For the text-containing cell, return its midpoint in [x, y] coordinate format. 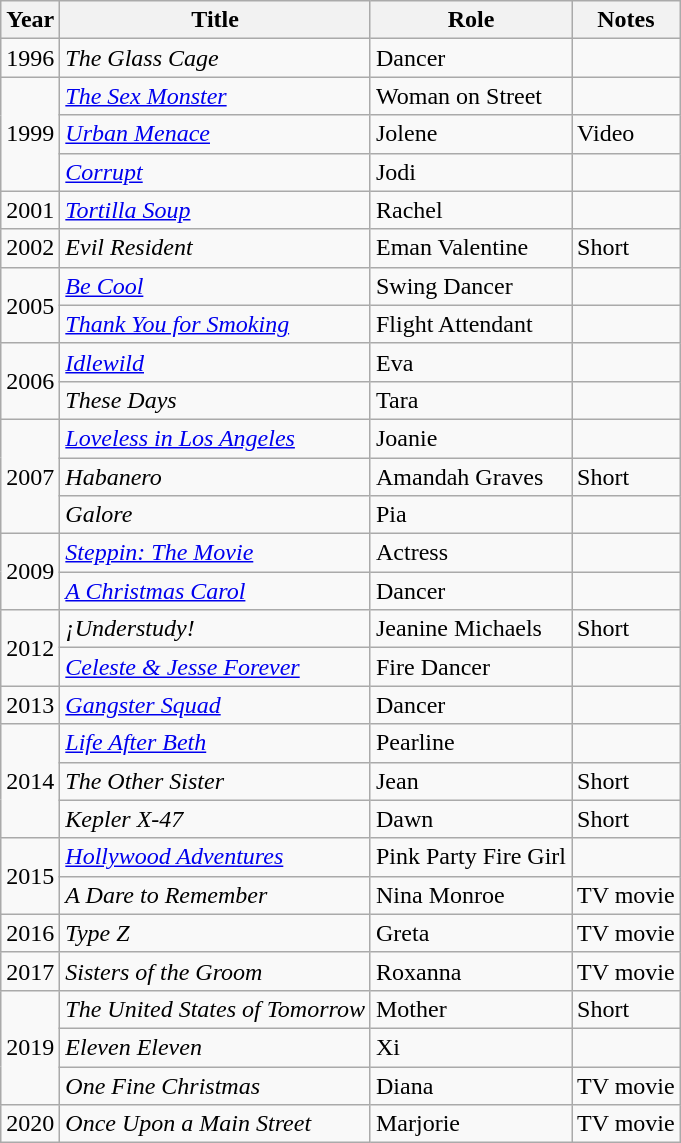
The Other Sister [216, 781]
Flight Attendant [470, 324]
2007 [30, 476]
Nina Monroe [470, 895]
Roxanna [470, 971]
Diana [470, 1085]
The Glass Cage [216, 58]
Joanie [470, 438]
The United States of Tomorrow [216, 1009]
Tortilla Soup [216, 210]
Evil Resident [216, 248]
2019 [30, 1047]
Swing Dancer [470, 286]
Celeste & Jesse Forever [216, 667]
Life After Beth [216, 743]
Once Upon a Main Street [216, 1124]
Jeanine Michaels [470, 629]
2015 [30, 876]
Mother [470, 1009]
Type Z [216, 933]
Tara [470, 400]
¡Understudy! [216, 629]
Idlewild [216, 362]
Pearline [470, 743]
2001 [30, 210]
Hollywood Adventures [216, 857]
2009 [30, 572]
These Days [216, 400]
Actress [470, 553]
Eva [470, 362]
Title [216, 20]
Eman Valentine [470, 248]
Corrupt [216, 172]
Jodi [470, 172]
Role [470, 20]
Year [30, 20]
Thank You for Smoking [216, 324]
One Fine Christmas [216, 1085]
Woman on Street [470, 96]
2014 [30, 781]
Steppin: The Movie [216, 553]
Kepler X-47 [216, 819]
2013 [30, 705]
Pink Party Fire Girl [470, 857]
2006 [30, 381]
A Christmas Carol [216, 591]
2005 [30, 305]
2016 [30, 933]
Marjorie [470, 1124]
Pia [470, 515]
Urban Menace [216, 134]
Be Cool [216, 286]
Sisters of the Groom [216, 971]
1996 [30, 58]
Notes [626, 20]
2012 [30, 648]
2002 [30, 248]
Jolene [470, 134]
Xi [470, 1047]
Video [626, 134]
2020 [30, 1124]
Jean [470, 781]
The Sex Monster [216, 96]
Loveless in Los Angeles [216, 438]
Greta [470, 933]
2017 [30, 971]
Eleven Eleven [216, 1047]
Rachel [470, 210]
Fire Dancer [470, 667]
Amandah Graves [470, 477]
1999 [30, 134]
Dawn [470, 819]
Habanero [216, 477]
Galore [216, 515]
A Dare to Remember [216, 895]
Gangster Squad [216, 705]
